From the cell containing the given text, extract its center point as (x, y) coordinate. 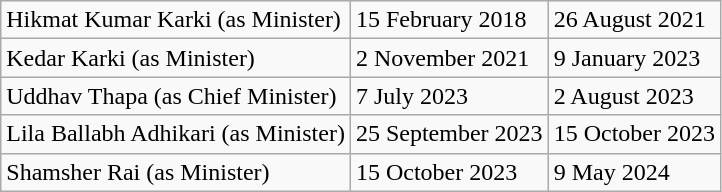
9 January 2023 (634, 58)
Shamsher Rai (as Minister) (176, 172)
9 May 2024 (634, 172)
Kedar Karki (as Minister) (176, 58)
Hikmat Kumar Karki (as Minister) (176, 20)
7 July 2023 (449, 96)
2 November 2021 (449, 58)
15 February 2018 (449, 20)
Lila Ballabh Adhikari (as Minister) (176, 134)
Uddhav Thapa (as Chief Minister) (176, 96)
26 August 2021 (634, 20)
2 August 2023 (634, 96)
25 September 2023 (449, 134)
